From the cell containing the given text, extract its center point as [X, Y] coordinate. 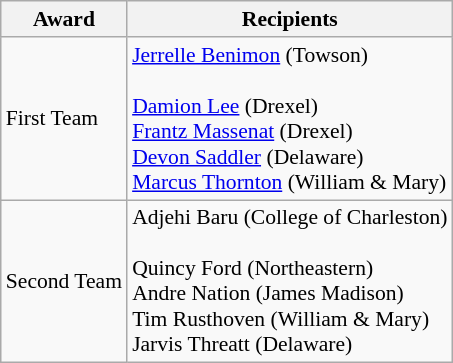
Recipients [290, 19]
Adjehi Baru (College of Charleston)Quincy Ford (Northeastern) Andre Nation (James Madison) Tim Rusthoven (William & Mary) Jarvis Threatt (Delaware) [290, 282]
Award [64, 19]
Jerrelle Benimon (Towson)Damion Lee (Drexel) Frantz Massenat (Drexel) Devon Saddler (Delaware) Marcus Thornton (William & Mary) [290, 118]
First Team [64, 118]
Second Team [64, 282]
